For the text-containing cell, return its midpoint in [x, y] coordinate format. 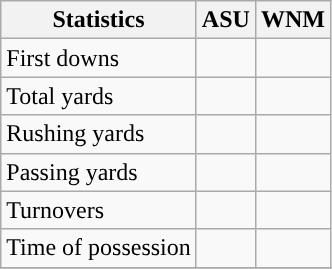
ASU [226, 20]
Statistics [99, 20]
WNM [292, 20]
Total yards [99, 96]
Time of possession [99, 248]
Turnovers [99, 210]
First downs [99, 58]
Rushing yards [99, 134]
Passing yards [99, 172]
